Pinpoint the cell where the given text exists, returning its [X, Y] midpoint coordinate. 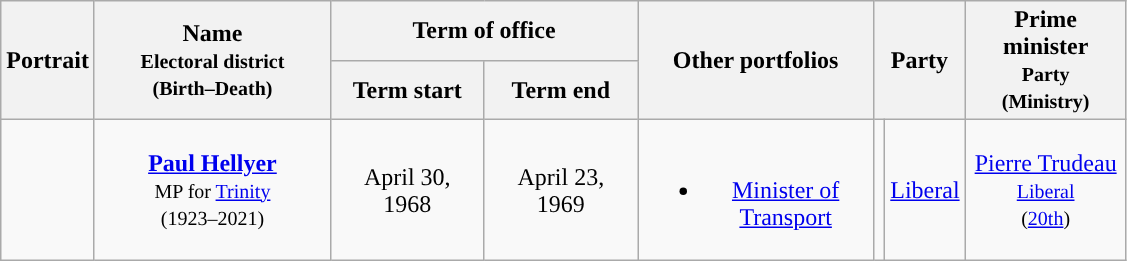
April 23,1969 [561, 190]
Pierre TrudeauLiberal(20th) [1046, 190]
Liberal [925, 190]
Portrait [48, 60]
Party [920, 60]
NameElectoral district(Birth–Death) [212, 60]
Term end [561, 90]
Paul HellyerMP for Trinity(1923–2021) [212, 190]
Other portfolios [756, 60]
April 30,1968 [407, 190]
Term of office [484, 31]
Prime ministerParty(Ministry) [1046, 60]
Minister of Transport [756, 190]
Term start [407, 90]
